Return the [x, y] coordinate for the center point of the cell that contains the specified text.  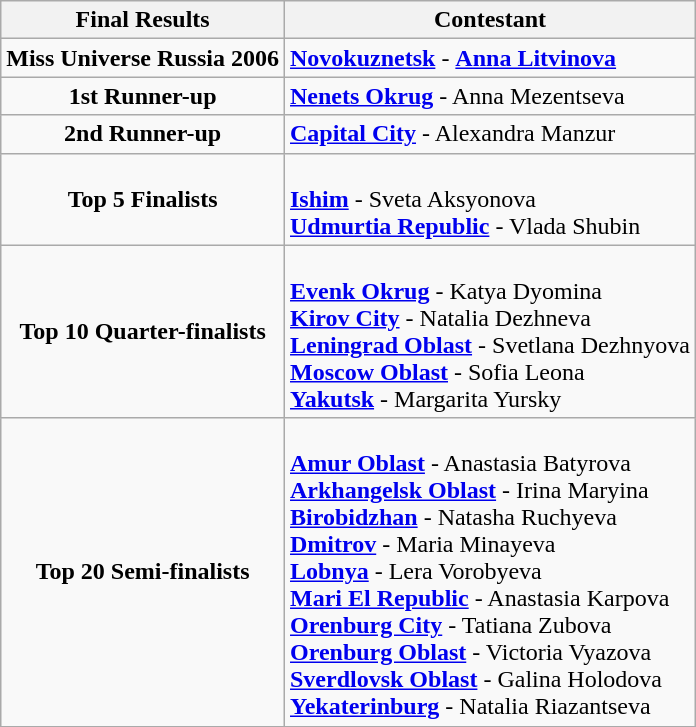
Ishim - Sveta Aksyonova Udmurtia Republic - Vlada Shubin [490, 199]
Novokuznetsk - Anna Litvinova [490, 58]
Capital City - Alexandra Manzur [490, 134]
Miss Universe Russia 2006 [143, 58]
Nenets Okrug - Anna Mezentseva [490, 96]
1st Runner-up [143, 96]
Contestant [490, 20]
Top 10 Quarter-finalists [143, 332]
Final Results [143, 20]
2nd Runner-up [143, 134]
Top 20 Semi-finalists [143, 572]
Top 5 Finalists [143, 199]
